Return [x, y] of the center of cell containing provided text 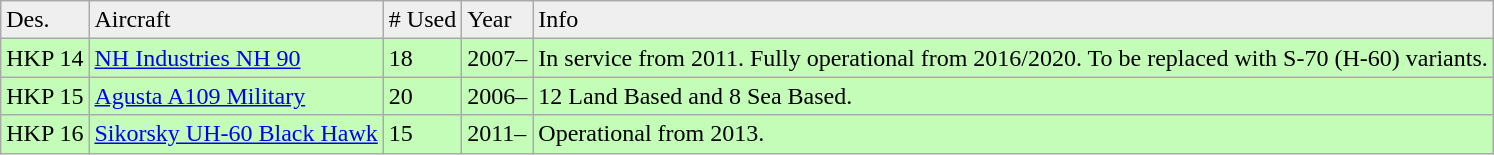
NH Industries NH 90 [236, 58]
12 Land Based and 8 Sea Based. [1013, 96]
HKP 14 [45, 58]
Operational from 2013. [1013, 134]
2006– [498, 96]
In service from 2011. Fully operational from 2016/2020. To be replaced with S-70 (H-60) variants. [1013, 58]
15 [422, 134]
20 [422, 96]
Sikorsky UH-60 Black Hawk [236, 134]
Aircraft [236, 20]
Des. [45, 20]
Info [1013, 20]
18 [422, 58]
Agusta A109 Military [236, 96]
HKP 16 [45, 134]
2007– [498, 58]
HKP 15 [45, 96]
# Used [422, 20]
2011– [498, 134]
Year [498, 20]
